Identify which cell holds the provided text, then report its (X, Y) central coordinate. 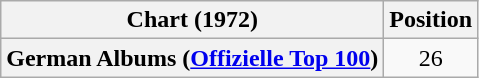
Chart (1972) (192, 20)
German Albums (Offizielle Top 100) (192, 58)
Position (431, 20)
26 (431, 58)
